Pinpoint the cell where the given text exists, returning its [X, Y] midpoint coordinate. 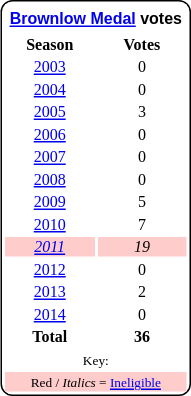
Season [50, 44]
2004 [50, 90]
2008 [50, 180]
2014 [50, 314]
2013 [50, 292]
7 [142, 224]
2 [142, 292]
Total [50, 337]
2003 [50, 67]
2007 [50, 157]
Key: [96, 360]
2011 [50, 247]
2009 [50, 202]
2005 [50, 112]
2012 [50, 270]
Votes [142, 44]
Brownlow Medal votes [96, 18]
2006 [50, 134]
36 [142, 337]
19 [142, 247]
5 [142, 202]
Red / Italics = Ineligible [96, 382]
3 [142, 112]
2010 [50, 224]
